Capture the cell that displays the provided text and extract its (X, Y) central coordinate. 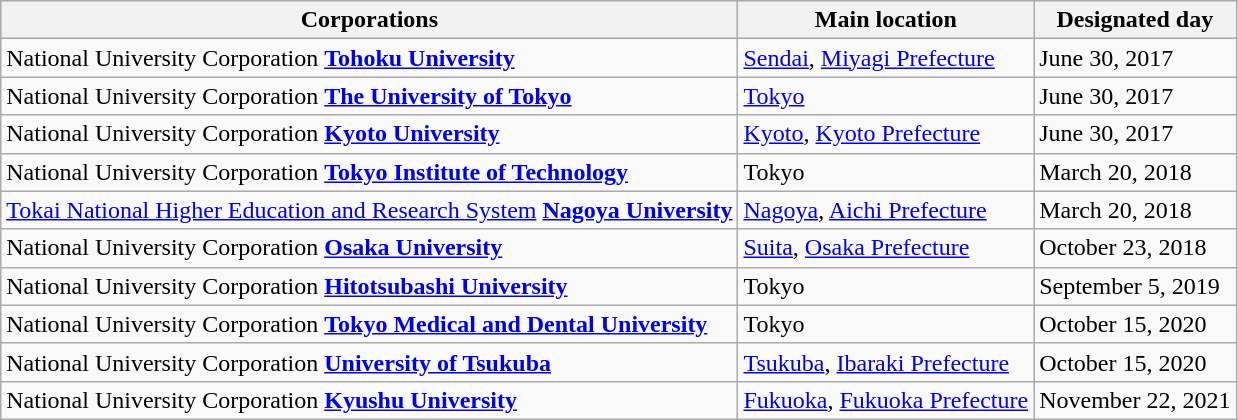
September 5, 2019 (1135, 286)
Tsukuba, Ibaraki Prefecture (886, 362)
Tokai National Higher Education and Research System Nagoya University (370, 210)
National University Corporation Tokyo Medical and Dental University (370, 324)
Suita, Osaka Prefecture (886, 248)
November 22, 2021 (1135, 400)
Nagoya, Aichi Prefecture (886, 210)
Fukuoka, Fukuoka Prefecture (886, 400)
National University Corporation Tokyo Institute of Technology (370, 172)
National University Corporation Kyushu University (370, 400)
October 23, 2018 (1135, 248)
National University Corporation Osaka University (370, 248)
Corporations (370, 20)
National University Corporation Hitotsubashi University (370, 286)
Main location (886, 20)
Sendai, Miyagi Prefecture (886, 58)
Kyoto, Kyoto Prefecture (886, 134)
Designated day (1135, 20)
National University Corporation Kyoto University (370, 134)
National University Corporation The University of Tokyo (370, 96)
National University Corporation Tohoku University (370, 58)
National University Corporation University of Tsukuba (370, 362)
